Return the [x, y] coordinate for the center point of the cell that contains the specified text.  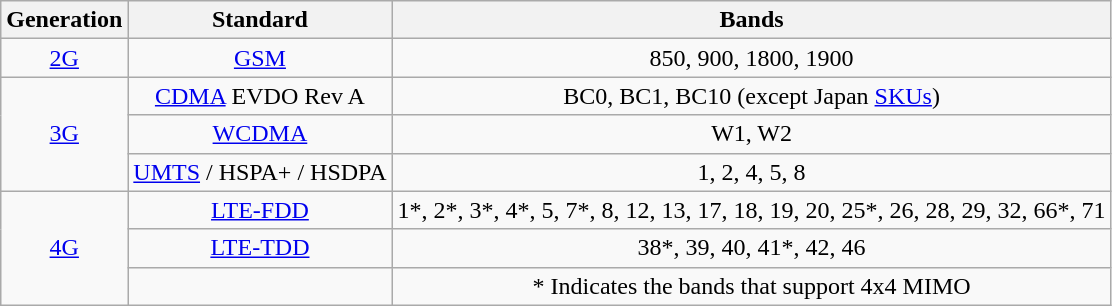
1, 2, 4, 5, 8 [752, 172]
W1, W2 [752, 134]
* Indicates the bands that support 4x4 MIMO [752, 286]
GSM [260, 58]
LTE-FDD [260, 210]
850, 900, 1800, 1900 [752, 58]
BC0, BC1, BC10 (except Japan SKUs) [752, 96]
Generation [64, 20]
Standard [260, 20]
3G [64, 134]
WCDMA [260, 134]
Bands [752, 20]
2G [64, 58]
1*, 2*, 3*, 4*, 5, 7*, 8, 12, 13, 17, 18, 19, 20, 25*, 26, 28, 29, 32, 66*, 71 [752, 210]
LTE-TDD [260, 248]
CDMA EVDO Rev A [260, 96]
38*, 39, 40, 41*, 42, 46 [752, 248]
UMTS / HSPA+ / HSDPA [260, 172]
4G [64, 248]
